Provide the [X, Y] coordinate of the cell's center where the given text is located.  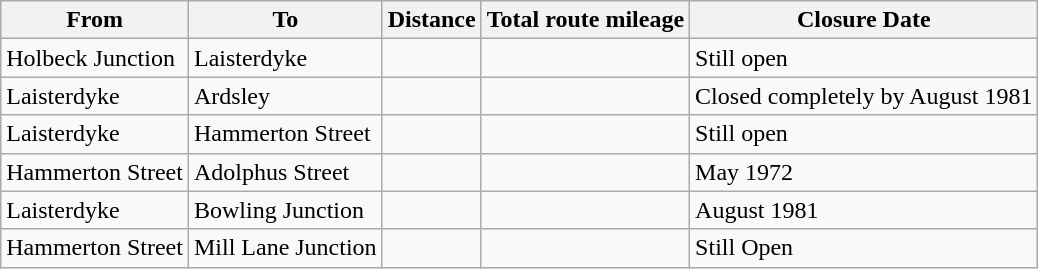
Bowling Junction [285, 210]
August 1981 [864, 210]
Holbeck Junction [95, 58]
Still Open [864, 248]
Adolphus Street [285, 172]
To [285, 20]
Closed completely by August 1981 [864, 96]
Ardsley [285, 96]
Closure Date [864, 20]
Total route mileage [585, 20]
Mill Lane Junction [285, 248]
Distance [432, 20]
From [95, 20]
May 1972 [864, 172]
